Capture the cell that displays the provided text and extract its [x, y] central coordinate. 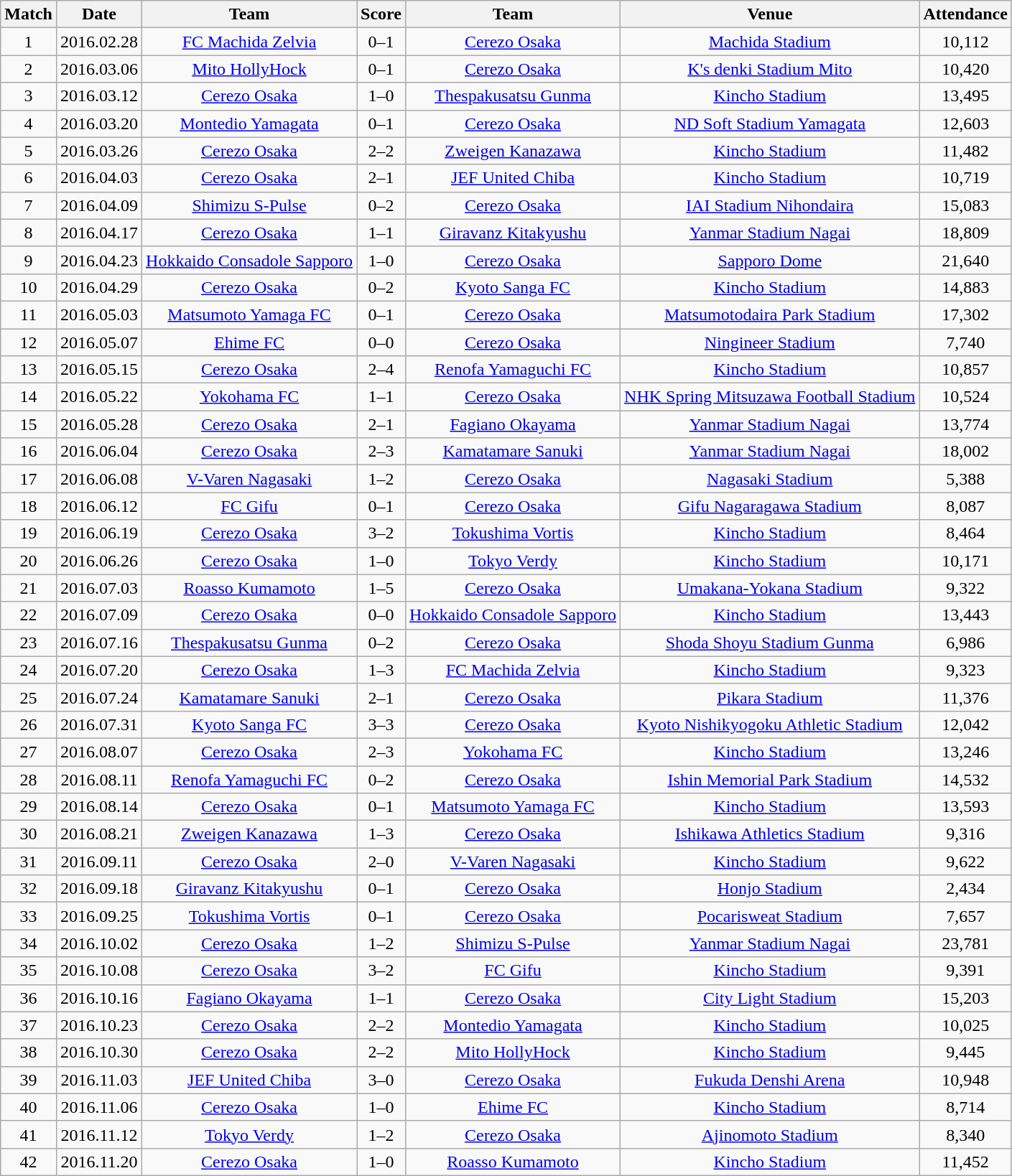
9,445 [965, 1053]
2016.05.15 [99, 370]
26 [29, 724]
3 [29, 96]
11,376 [965, 697]
2016.10.08 [99, 971]
10,420 [965, 69]
2016.11.12 [99, 1134]
14,883 [965, 287]
2016.04.23 [99, 260]
23,781 [965, 943]
2016.08.14 [99, 807]
31 [29, 862]
35 [29, 971]
10 [29, 287]
2016.05.07 [99, 342]
7 [29, 205]
11,482 [965, 151]
42 [29, 1162]
2016.09.25 [99, 916]
39 [29, 1080]
7,740 [965, 342]
Matsumotodaira Park Stadium [770, 314]
13,443 [965, 615]
2016.04.17 [99, 233]
29 [29, 807]
2,434 [965, 889]
2016.06.12 [99, 506]
27 [29, 752]
2–4 [381, 370]
2016.07.24 [99, 697]
Ningineer Stadium [770, 342]
2016.07.03 [99, 588]
2016.05.03 [99, 314]
9 [29, 260]
8 [29, 233]
2 [29, 69]
40 [29, 1107]
Umakana-Yokana Stadium [770, 588]
Sapporo Dome [770, 260]
Score [381, 14]
2016.03.20 [99, 123]
2016.03.12 [99, 96]
18,809 [965, 233]
Ajinomoto Stadium [770, 1134]
Kyoto Nishikyogoku Athletic Stadium [770, 724]
2016.06.08 [99, 479]
6 [29, 178]
10,025 [965, 1025]
20 [29, 561]
2016.06.19 [99, 533]
1–5 [381, 588]
19 [29, 533]
15,083 [965, 205]
4 [29, 123]
2016.09.11 [99, 862]
17,302 [965, 314]
10,948 [965, 1080]
Venue [770, 14]
15 [29, 424]
Honjo Stadium [770, 889]
Ishin Memorial Park Stadium [770, 779]
ND Soft Stadium Yamagata [770, 123]
3–3 [381, 724]
2016.06.04 [99, 452]
2016.10.16 [99, 998]
Ishikawa Athletics Stadium [770, 834]
2016.05.22 [99, 397]
2016.10.30 [99, 1053]
2016.03.06 [99, 69]
Pocarisweat Stadium [770, 916]
City Light Stadium [770, 998]
K's denki Stadium Mito [770, 69]
41 [29, 1134]
10,719 [965, 178]
10,171 [965, 561]
2016.07.31 [99, 724]
9,316 [965, 834]
8,087 [965, 506]
9,622 [965, 862]
2016.11.06 [99, 1107]
NHK Spring Mitsuzawa Football Stadium [770, 397]
24 [29, 670]
IAI Stadium Nihondaira [770, 205]
12 [29, 342]
Date [99, 14]
8,340 [965, 1134]
Attendance [965, 14]
2016.07.09 [99, 615]
37 [29, 1025]
Shoda Shoyu Stadium Gunma [770, 643]
Match [29, 14]
25 [29, 697]
13,774 [965, 424]
Pikara Stadium [770, 697]
2016.04.03 [99, 178]
8,714 [965, 1107]
Machida Stadium [770, 42]
2–0 [381, 862]
5 [29, 151]
2016.10.23 [99, 1025]
33 [29, 916]
2016.06.26 [99, 561]
12,042 [965, 724]
2016.08.07 [99, 752]
18 [29, 506]
28 [29, 779]
5,388 [965, 479]
11 [29, 314]
2016.10.02 [99, 943]
13,593 [965, 807]
2016.05.28 [99, 424]
30 [29, 834]
2016.07.16 [99, 643]
Fukuda Denshi Arena [770, 1080]
2016.08.21 [99, 834]
Nagasaki Stadium [770, 479]
13,495 [965, 96]
9,322 [965, 588]
9,323 [965, 670]
14,532 [965, 779]
22 [29, 615]
12,603 [965, 123]
8,464 [965, 533]
2016.11.20 [99, 1162]
34 [29, 943]
21,640 [965, 260]
38 [29, 1053]
1 [29, 42]
10,857 [965, 370]
17 [29, 479]
2016.03.26 [99, 151]
6,986 [965, 643]
15,203 [965, 998]
23 [29, 643]
13 [29, 370]
21 [29, 588]
2016.02.28 [99, 42]
9,391 [965, 971]
32 [29, 889]
10,524 [965, 397]
3–0 [381, 1080]
2016.08.11 [99, 779]
16 [29, 452]
2016.04.09 [99, 205]
7,657 [965, 916]
11,452 [965, 1162]
36 [29, 998]
2016.04.29 [99, 287]
2016.07.20 [99, 670]
2016.09.18 [99, 889]
18,002 [965, 452]
10,112 [965, 42]
Gifu Nagaragawa Stadium [770, 506]
13,246 [965, 752]
2016.11.03 [99, 1080]
14 [29, 397]
